Return (X, Y) of the center of cell containing provided text 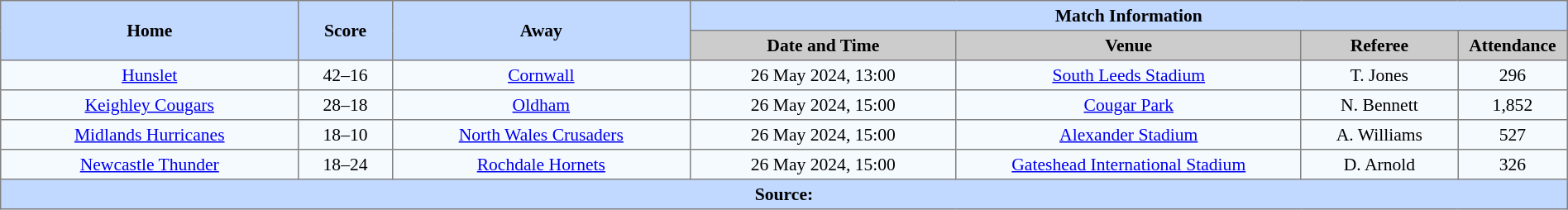
T. Jones (1379, 75)
Score (346, 31)
42–16 (346, 75)
326 (1513, 165)
Cornwall (541, 75)
Cougar Park (1128, 105)
Away (541, 31)
18–10 (346, 135)
Match Information (1128, 16)
Gateshead International Stadium (1128, 165)
Venue (1128, 45)
Alexander Stadium (1128, 135)
A. Williams (1379, 135)
18–24 (346, 165)
Newcastle Thunder (150, 165)
Hunslet (150, 75)
Attendance (1513, 45)
South Leeds Stadium (1128, 75)
Keighley Cougars (150, 105)
1,852 (1513, 105)
527 (1513, 135)
Source: (784, 194)
North Wales Crusaders (541, 135)
Date and Time (823, 45)
N. Bennett (1379, 105)
Oldham (541, 105)
Home (150, 31)
296 (1513, 75)
26 May 2024, 13:00 (823, 75)
Referee (1379, 45)
Rochdale Hornets (541, 165)
28–18 (346, 105)
Midlands Hurricanes (150, 135)
D. Arnold (1379, 165)
